From the cell containing the given text, extract its center point as (X, Y) coordinate. 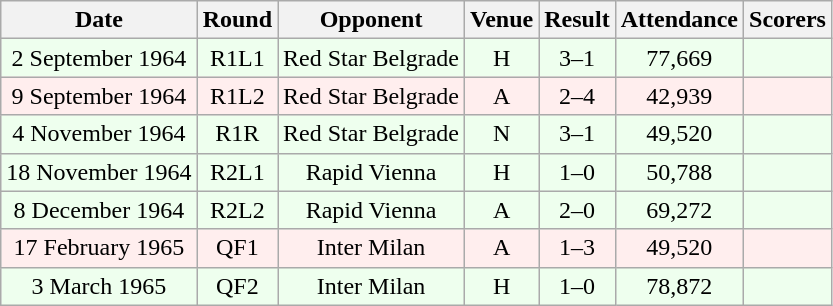
R1L1 (237, 58)
Scorers (788, 20)
Venue (502, 20)
18 November 1964 (99, 172)
77,669 (679, 58)
4 November 1964 (99, 134)
R1R (237, 134)
9 September 1964 (99, 96)
Opponent (372, 20)
2–4 (577, 96)
Date (99, 20)
R1L2 (237, 96)
1–3 (577, 248)
N (502, 134)
2 September 1964 (99, 58)
50,788 (679, 172)
Attendance (679, 20)
R2L2 (237, 210)
69,272 (679, 210)
QF1 (237, 248)
42,939 (679, 96)
17 February 1965 (99, 248)
R2L1 (237, 172)
QF2 (237, 286)
Round (237, 20)
8 December 1964 (99, 210)
78,872 (679, 286)
Result (577, 20)
2–0 (577, 210)
3 March 1965 (99, 286)
